Output the (x, y) coordinate of the center of the cell containing the given text.  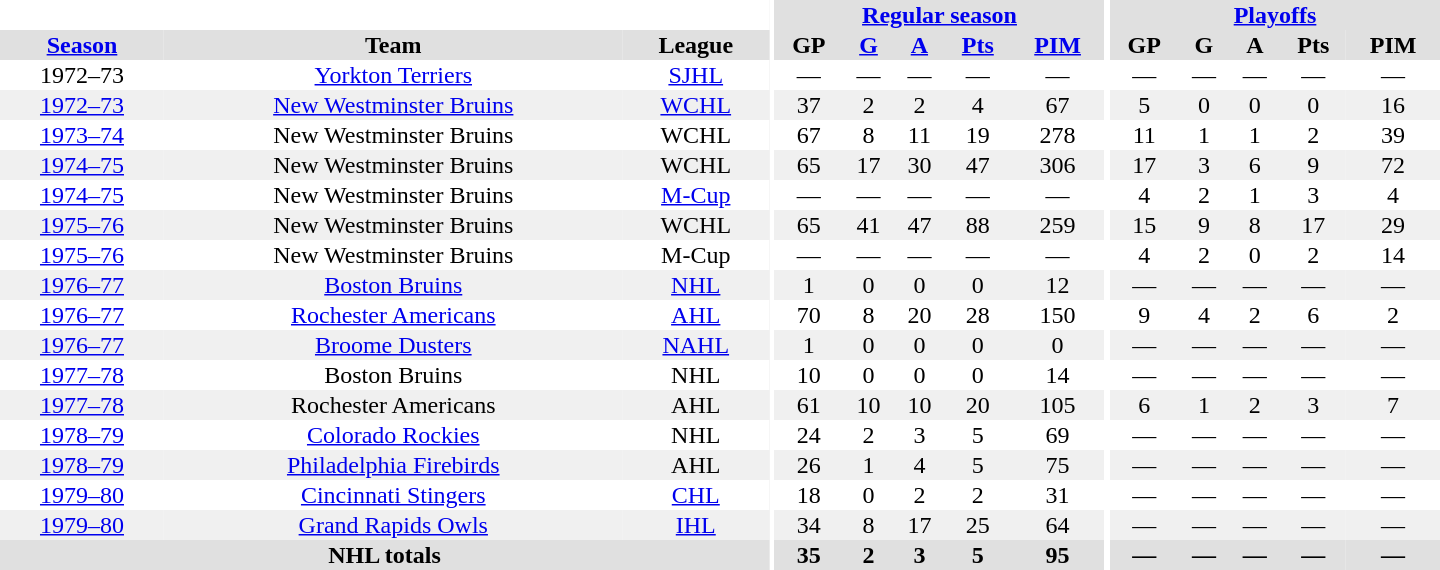
31 (1058, 495)
CHL (696, 495)
39 (1393, 135)
69 (1058, 435)
12 (1058, 285)
Season (82, 45)
278 (1058, 135)
16 (1393, 105)
105 (1058, 405)
41 (868, 225)
15 (1144, 225)
70 (809, 315)
Grand Rapids Owls (394, 525)
37 (809, 105)
306 (1058, 165)
NAHL (696, 345)
IHL (696, 525)
72 (1393, 165)
Yorkton Terriers (394, 75)
75 (1058, 465)
29 (1393, 225)
Team (394, 45)
95 (1058, 555)
25 (978, 525)
League (696, 45)
150 (1058, 315)
Regular season (940, 15)
Colorado Rockies (394, 435)
64 (1058, 525)
61 (809, 405)
24 (809, 435)
Cincinnati Stingers (394, 495)
30 (920, 165)
34 (809, 525)
88 (978, 225)
259 (1058, 225)
7 (1393, 405)
Playoffs (1275, 15)
35 (809, 555)
Philadelphia Firebirds (394, 465)
1973–74 (82, 135)
19 (978, 135)
28 (978, 315)
Broome Dusters (394, 345)
SJHL (696, 75)
18 (809, 495)
NHL totals (384, 555)
26 (809, 465)
